Determine the [X, Y] coordinate at the center of the cell enclosing the given text.  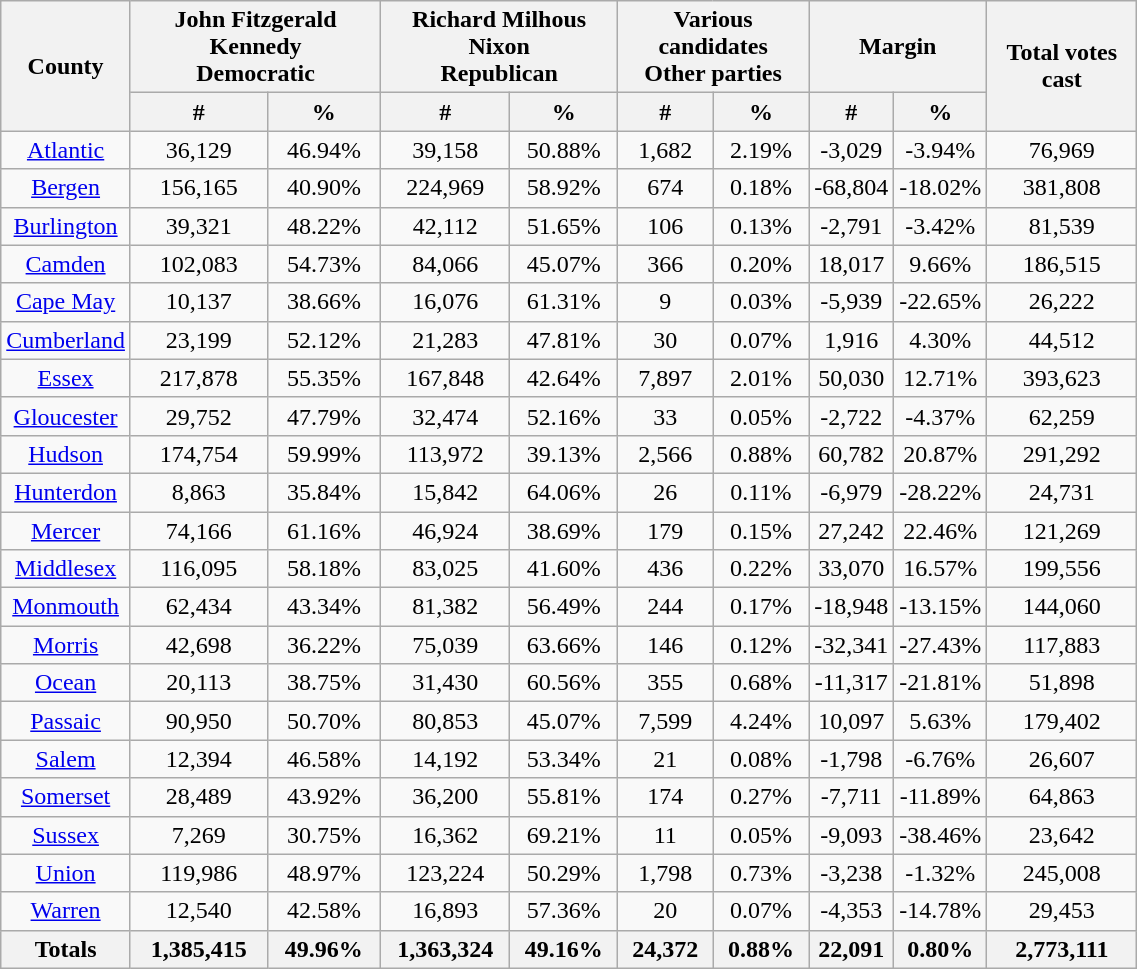
41.60% [564, 569]
21 [665, 759]
8,863 [198, 492]
33,070 [852, 569]
44,512 [1062, 340]
366 [665, 264]
47.81% [564, 340]
84,066 [446, 264]
42.58% [324, 911]
2.01% [761, 378]
0.08% [761, 759]
54.73% [324, 264]
69.21% [564, 835]
33 [665, 416]
0.12% [761, 645]
23,199 [198, 340]
Somerset [66, 797]
Camden [66, 264]
14,192 [446, 759]
121,269 [1062, 531]
-3,238 [852, 873]
1,916 [852, 340]
Hudson [66, 454]
381,808 [1062, 188]
-2,722 [852, 416]
1,682 [665, 150]
-32,341 [852, 645]
-5,939 [852, 302]
179,402 [1062, 721]
60,782 [852, 454]
42,698 [198, 645]
58.92% [564, 188]
62,259 [1062, 416]
22,091 [852, 949]
County [66, 66]
28,489 [198, 797]
10,097 [852, 721]
38.75% [324, 683]
29,752 [198, 416]
Margin [898, 47]
57.36% [564, 911]
30.75% [324, 835]
0.68% [761, 683]
60.56% [564, 683]
-28.22% [940, 492]
355 [665, 683]
Total votes cast [1062, 66]
81,382 [446, 607]
23,642 [1062, 835]
123,224 [446, 873]
-4,353 [852, 911]
56.49% [564, 607]
52.16% [564, 416]
-3.42% [940, 226]
186,515 [1062, 264]
674 [665, 188]
174,754 [198, 454]
31,430 [446, 683]
199,556 [1062, 569]
12.71% [940, 378]
55.35% [324, 378]
80,853 [446, 721]
90,950 [198, 721]
-3,029 [852, 150]
30 [665, 340]
32,474 [446, 416]
12,394 [198, 759]
39,321 [198, 226]
224,969 [446, 188]
Salem [66, 759]
-21.81% [940, 683]
1,798 [665, 873]
10,137 [198, 302]
291,292 [1062, 454]
74,166 [198, 531]
50,030 [852, 378]
58.18% [324, 569]
-11,317 [852, 683]
15,842 [446, 492]
63.66% [564, 645]
27,242 [852, 531]
217,878 [198, 378]
49.16% [564, 949]
51.65% [564, 226]
48.97% [324, 873]
-9,093 [852, 835]
26,607 [1062, 759]
-68,804 [852, 188]
-6,979 [852, 492]
2,566 [665, 454]
49.96% [324, 949]
Hunterdon [66, 492]
-14.78% [940, 911]
144,060 [1062, 607]
39.13% [564, 454]
0.22% [761, 569]
9.66% [940, 264]
John Fitzgerald KennedyDemocratic [255, 47]
Monmouth [66, 607]
36.22% [324, 645]
245,008 [1062, 873]
-22.65% [940, 302]
179 [665, 531]
Ocean [66, 683]
46.58% [324, 759]
Totals [66, 949]
0.15% [761, 531]
7,897 [665, 378]
Mercer [66, 531]
76,969 [1062, 150]
-18.02% [940, 188]
62,434 [198, 607]
Passaic [66, 721]
1,363,324 [446, 949]
24,372 [665, 949]
Morris [66, 645]
26 [665, 492]
0.27% [761, 797]
0.13% [761, 226]
Atlantic [66, 150]
-11.89% [940, 797]
Various candidatesOther parties [712, 47]
0.17% [761, 607]
-7,711 [852, 797]
46.94% [324, 150]
64.06% [564, 492]
156,165 [198, 188]
Middlesex [66, 569]
119,986 [198, 873]
-3.94% [940, 150]
40.90% [324, 188]
393,623 [1062, 378]
117,883 [1062, 645]
-18,948 [852, 607]
20,113 [198, 683]
50.29% [564, 873]
52.12% [324, 340]
26,222 [1062, 302]
47.79% [324, 416]
0.03% [761, 302]
Sussex [66, 835]
Union [66, 873]
-13.15% [940, 607]
-1.32% [940, 873]
61.31% [564, 302]
42.64% [564, 378]
36,200 [446, 797]
Burlington [66, 226]
4.24% [761, 721]
55.81% [564, 797]
7,269 [198, 835]
59.99% [324, 454]
Essex [66, 378]
42,112 [446, 226]
12,540 [198, 911]
Bergen [66, 188]
16,362 [446, 835]
20 [665, 911]
-1,798 [852, 759]
51,898 [1062, 683]
16,076 [446, 302]
-6.76% [940, 759]
21,283 [446, 340]
116,095 [198, 569]
167,848 [446, 378]
146 [665, 645]
436 [665, 569]
16,893 [446, 911]
22.46% [940, 531]
24,731 [1062, 492]
0.20% [761, 264]
29,453 [1062, 911]
20.87% [940, 454]
4.30% [940, 340]
64,863 [1062, 797]
11 [665, 835]
244 [665, 607]
50.88% [564, 150]
106 [665, 226]
75,039 [446, 645]
38.69% [564, 531]
2,773,111 [1062, 949]
174 [665, 797]
9 [665, 302]
36,129 [198, 150]
53.34% [564, 759]
39,158 [446, 150]
0.73% [761, 873]
2.19% [761, 150]
50.70% [324, 721]
0.11% [761, 492]
81,539 [1062, 226]
38.66% [324, 302]
7,599 [665, 721]
43.92% [324, 797]
Cumberland [66, 340]
Warren [66, 911]
102,083 [198, 264]
Richard Milhous NixonRepublican [500, 47]
35.84% [324, 492]
16.57% [940, 569]
-2,791 [852, 226]
-4.37% [940, 416]
18,017 [852, 264]
5.63% [940, 721]
43.34% [324, 607]
Gloucester [66, 416]
1,385,415 [198, 949]
0.80% [940, 949]
46,924 [446, 531]
Cape May [66, 302]
113,972 [446, 454]
48.22% [324, 226]
0.18% [761, 188]
83,025 [446, 569]
61.16% [324, 531]
-27.43% [940, 645]
-38.46% [940, 835]
